Extract the [X, Y] coordinate from the center of the cell holding the provided text.  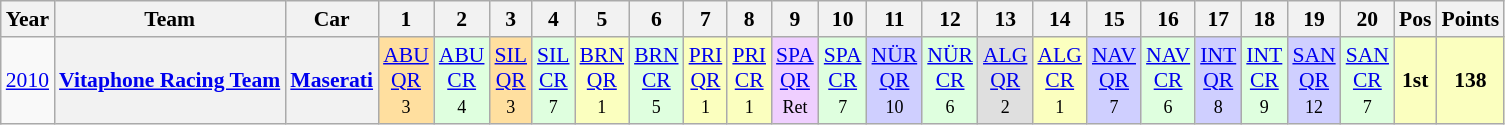
19 [1314, 19]
Car [332, 19]
138 [1471, 80]
15 [1114, 19]
10 [843, 19]
PRICR1 [749, 80]
Pos [1416, 19]
SPAQRRet [795, 80]
Vitaphone Racing Team [170, 80]
1st [1416, 80]
3 [512, 19]
11 [895, 19]
SANQR12 [1314, 80]
SILQR3 [512, 80]
ALGQR2 [1005, 80]
17 [1218, 19]
2010 [28, 80]
INTCR9 [1264, 80]
7 [706, 19]
1 [406, 19]
Points [1471, 19]
13 [1005, 19]
12 [950, 19]
NÜRCR6 [950, 80]
SPACR7 [843, 80]
ABUCR4 [462, 80]
8 [749, 19]
ALGCR1 [1059, 80]
BRNCR5 [656, 80]
NAVQR7 [1114, 80]
Year [28, 19]
5 [602, 19]
16 [1168, 19]
NAVCR6 [1168, 80]
INTQR8 [1218, 80]
Maserati [332, 80]
20 [1368, 19]
6 [656, 19]
BRNQR1 [602, 80]
Team [170, 19]
PRIQR1 [706, 80]
SILCR7 [554, 80]
18 [1264, 19]
14 [1059, 19]
4 [554, 19]
NÜRQR10 [895, 80]
9 [795, 19]
SANCR7 [1368, 80]
2 [462, 19]
ABUQR3 [406, 80]
